Extract the (x, y) coordinate from the center of the cell holding the provided text.  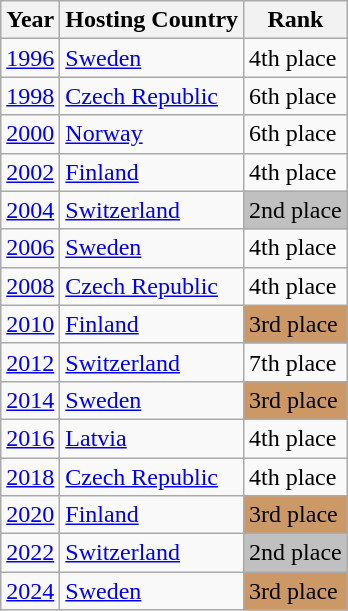
Norway (152, 134)
2022 (30, 553)
Latvia (152, 438)
2012 (30, 362)
2004 (30, 210)
Year (30, 20)
2002 (30, 172)
1998 (30, 96)
2008 (30, 286)
2024 (30, 591)
2014 (30, 400)
2000 (30, 134)
2016 (30, 438)
1996 (30, 58)
2006 (30, 248)
Rank (296, 20)
7th place (296, 362)
2010 (30, 324)
2018 (30, 477)
2020 (30, 515)
Hosting Country (152, 20)
